Capture the cell that displays the provided text and extract its [X, Y] central coordinate. 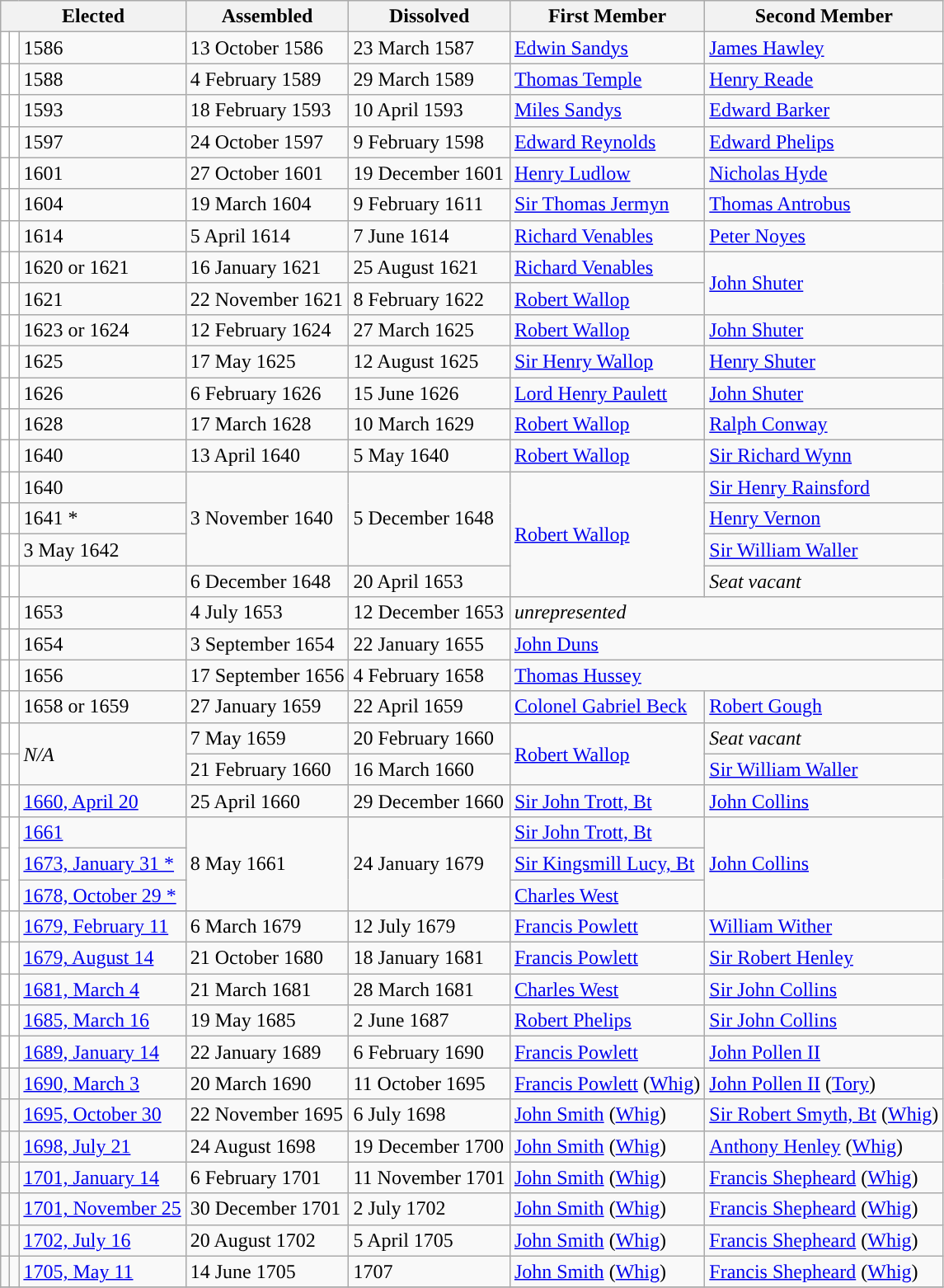
20 March 1690 [267, 1084]
24 January 1679 [429, 863]
1625 [102, 361]
Elected [93, 16]
1678, October 29 * [102, 895]
3 November 1640 [267, 519]
8 May 1661 [267, 863]
22 April 1659 [429, 707]
3 May 1642 [102, 550]
1673, January 31 * [102, 863]
1690, March 3 [102, 1084]
Henry Ludlow [607, 173]
14 June 1705 [267, 1272]
Second Member [824, 16]
1707 [429, 1272]
10 April 1593 [429, 110]
1685, March 16 [102, 1021]
24 October 1597 [267, 142]
4 February 1589 [267, 79]
6 July 1698 [429, 1115]
1586 [102, 48]
1679, August 14 [102, 958]
4 February 1658 [429, 675]
Sir Richard Wynn [824, 456]
28 March 1681 [429, 990]
18 January 1681 [429, 958]
1681, March 4 [102, 990]
16 March 1660 [429, 769]
12 August 1625 [429, 361]
9 February 1611 [429, 204]
2 June 1687 [429, 1021]
3 September 1654 [267, 644]
22 November 1695 [267, 1115]
5 April 1614 [267, 236]
22 January 1689 [267, 1052]
19 March 1604 [267, 204]
William Wither [824, 927]
Assembled [267, 16]
Sir Thomas Jermyn [607, 204]
5 April 1705 [429, 1240]
1701, January 14 [102, 1178]
Sir Henry Rainsford [824, 487]
John Pollen II [824, 1052]
13 October 1586 [267, 48]
Henry Reade [824, 79]
Francis Powlett (Whig) [607, 1084]
1621 [102, 298]
1588 [102, 79]
1661 [102, 832]
1604 [102, 204]
1628 [102, 425]
Robert Gough [824, 707]
7 June 1614 [429, 236]
1660, April 20 [102, 801]
17 September 1656 [267, 675]
20 February 1660 [429, 738]
Ralph Conway [824, 425]
25 April 1660 [267, 801]
1620 or 1621 [102, 267]
1658 or 1659 [102, 707]
2 July 1702 [429, 1209]
John Pollen II (Tory) [824, 1084]
21 March 1681 [267, 990]
1593 [102, 110]
First Member [607, 16]
15 June 1626 [429, 393]
29 March 1589 [429, 79]
13 April 1640 [267, 456]
Henry Vernon [824, 519]
17 March 1628 [267, 425]
1701, November 25 [102, 1209]
6 February 1626 [267, 393]
1695, October 30 [102, 1115]
1654 [102, 644]
30 December 1701 [267, 1209]
1705, May 11 [102, 1272]
18 February 1593 [267, 110]
21 February 1660 [267, 769]
Edward Barker [824, 110]
Lord Henry Paulett [607, 393]
7 May 1659 [267, 738]
22 January 1655 [429, 644]
Sir Robert Henley [824, 958]
John Duns [726, 644]
19 May 1685 [267, 1021]
17 May 1625 [267, 361]
Dissolved [429, 16]
21 October 1680 [267, 958]
1626 [102, 393]
1656 [102, 675]
5 December 1648 [429, 519]
Edward Reynolds [607, 142]
11 October 1695 [429, 1084]
Thomas Hussey [726, 675]
24 August 1698 [267, 1146]
10 March 1629 [429, 425]
Robert Phelips [607, 1021]
6 February 1690 [429, 1052]
N/A [102, 754]
1698, July 21 [102, 1146]
Peter Noyes [824, 236]
6 March 1679 [267, 927]
1689, January 14 [102, 1052]
Anthony Henley (Whig) [824, 1146]
1702, July 16 [102, 1240]
Nicholas Hyde [824, 173]
4 July 1653 [267, 613]
1623 or 1624 [102, 330]
19 December 1601 [429, 173]
Edward Phelips [824, 142]
1679, February 11 [102, 927]
22 November 1621 [267, 298]
9 February 1598 [429, 142]
8 February 1622 [429, 298]
Sir Henry Wallop [607, 361]
29 December 1660 [429, 801]
Thomas Temple [607, 79]
1597 [102, 142]
Henry Shuter [824, 361]
5 May 1640 [429, 456]
20 April 1653 [429, 581]
16 January 1621 [267, 267]
1653 [102, 613]
1614 [102, 236]
6 February 1701 [267, 1178]
6 December 1648 [267, 581]
12 July 1679 [429, 927]
unrepresented [726, 613]
12 February 1624 [267, 330]
Sir Kingsmill Lucy, Bt [607, 863]
James Hawley [824, 48]
1641 * [102, 519]
12 December 1653 [429, 613]
23 March 1587 [429, 48]
27 October 1601 [267, 173]
Sir Robert Smyth, Bt (Whig) [824, 1115]
1601 [102, 173]
27 March 1625 [429, 330]
Colonel Gabriel Beck [607, 707]
19 December 1700 [429, 1146]
25 August 1621 [429, 267]
11 November 1701 [429, 1178]
27 January 1659 [267, 707]
Thomas Antrobus [824, 204]
20 August 1702 [267, 1240]
Edwin Sandys [607, 48]
Miles Sandys [607, 110]
